Extract the [x, y] coordinate from the center of the cell holding the provided text.  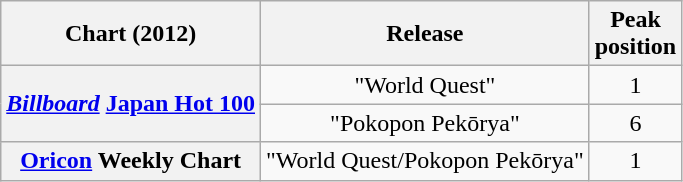
Billboard Japan Hot 100 [131, 104]
Peakposition [635, 34]
Release [426, 34]
"Pokopon Pekōrya" [426, 123]
Oricon Weekly Chart [131, 161]
Chart (2012) [131, 34]
6 [635, 123]
"World Quest/Pokopon Pekōrya" [426, 161]
"World Quest" [426, 85]
